For the text-containing cell, return its midpoint in [X, Y] coordinate format. 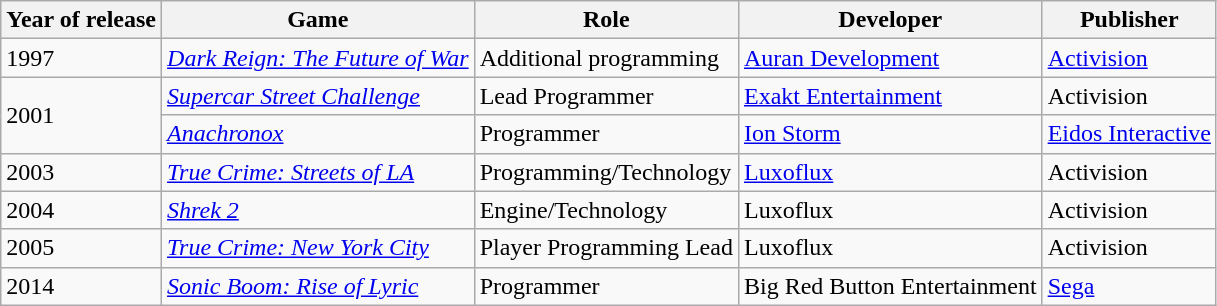
True Crime: New York City [318, 248]
Lead Programmer [606, 96]
Additional programming [606, 58]
Sonic Boom: Rise of Lyric [318, 286]
Sega [1129, 286]
Anachronox [318, 134]
2001 [82, 115]
Auran Development [890, 58]
Supercar Street Challenge [318, 96]
2003 [82, 172]
Big Red Button Entertainment [890, 286]
2004 [82, 210]
Exakt Entertainment [890, 96]
Eidos Interactive [1129, 134]
Programming/Technology [606, 172]
Player Programming Lead [606, 248]
Developer [890, 20]
1997 [82, 58]
Publisher [1129, 20]
True Crime: Streets of LA [318, 172]
Dark Reign: The Future of War [318, 58]
2005 [82, 248]
Ion Storm [890, 134]
Role [606, 20]
2014 [82, 286]
Game [318, 20]
Shrek 2 [318, 210]
Engine/Technology [606, 210]
Year of release [82, 20]
